Locate the cell with the specified text and output its (X, Y) center coordinate. 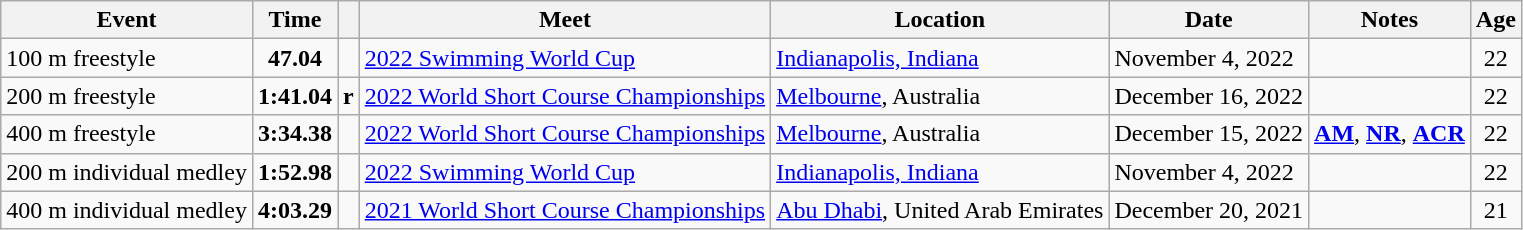
3:34.38 (294, 134)
1:52.98 (294, 172)
1:41.04 (294, 96)
Event (127, 20)
Location (940, 20)
Date (1209, 20)
AM, NR, ACR (1390, 134)
400 m freestyle (127, 134)
21 (1496, 210)
2021 World Short Course Championships (564, 210)
200 m individual medley (127, 172)
December 16, 2022 (1209, 96)
Meet (564, 20)
r (349, 96)
December 15, 2022 (1209, 134)
400 m individual medley (127, 210)
47.04 (294, 58)
Age (1496, 20)
December 20, 2021 (1209, 210)
100 m freestyle (127, 58)
4:03.29 (294, 210)
200 m freestyle (127, 96)
Abu Dhabi, United Arab Emirates (940, 210)
Notes (1390, 20)
Time (294, 20)
